Return the (X, Y) coordinate for the center point of the cell that contains the specified text.  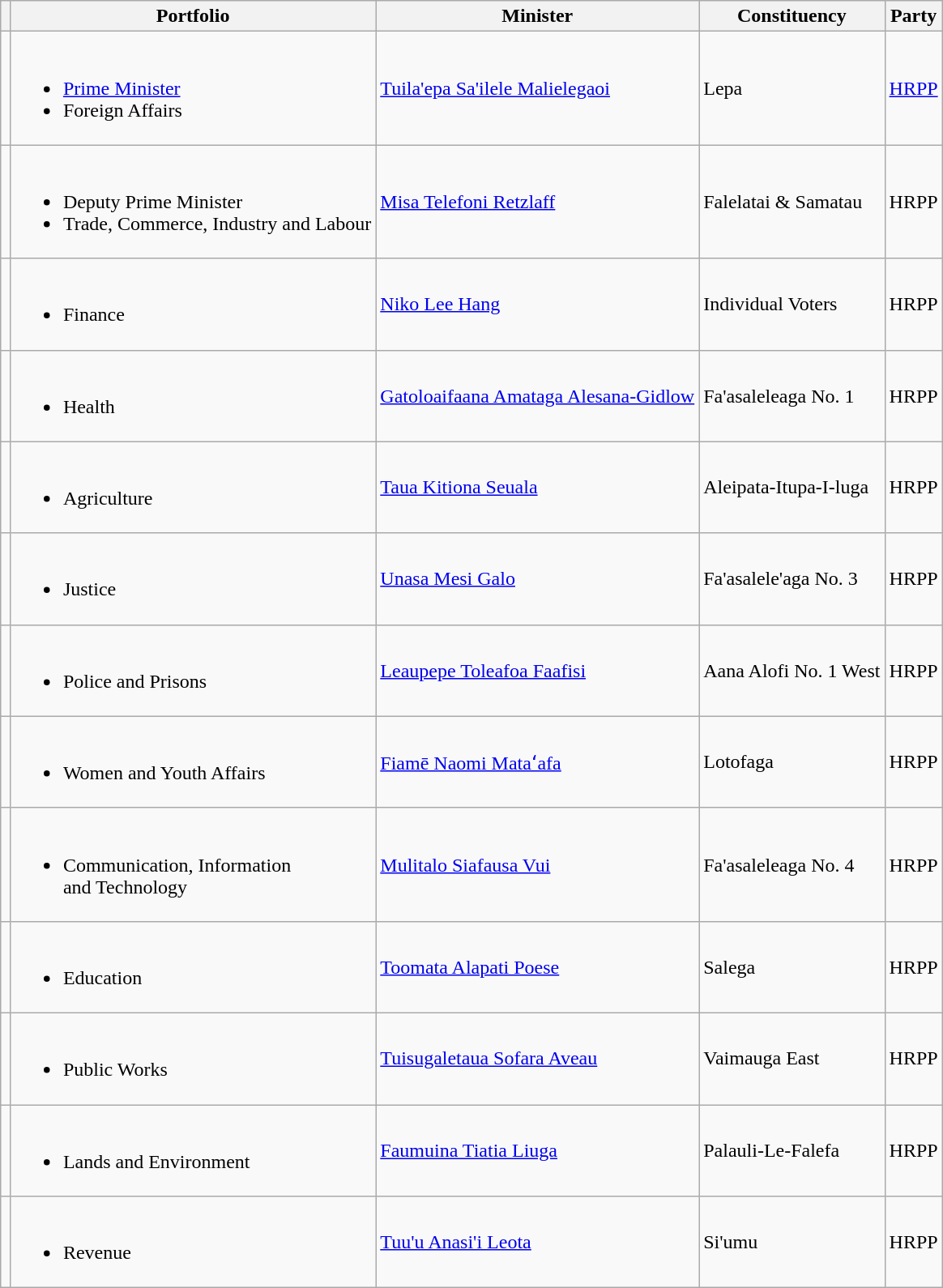
Public Works (193, 1058)
Individual Voters (792, 305)
Falelatai & Samatau (792, 202)
Deputy Prime MinisterTrade, Commerce, Industry and Labour (193, 202)
Toomata Alapati Poese (538, 967)
Party (914, 16)
Salega (792, 967)
Lepa (792, 88)
Education (193, 967)
Women and Youth Affairs (193, 761)
Misa Telefoni Retzlaff (538, 202)
Lands and Environment (193, 1150)
Constituency (792, 16)
Agriculture (193, 488)
Unasa Mesi Galo (538, 578)
Communication, Informationand Technology (193, 864)
Fa'asaleleaga No. 4 (792, 864)
Vaimauga East (792, 1058)
Taua Kitiona Seuala (538, 488)
Minister (538, 16)
Aana Alofi No. 1 West (792, 671)
Police and Prisons (193, 671)
Niko Lee Hang (538, 305)
Revenue (193, 1243)
Palauli-Le-Falefa (792, 1150)
Portfolio (193, 16)
Mulitalo Siafausa Vui (538, 864)
Si'umu (792, 1243)
Health (193, 395)
Justice (193, 578)
Fiamē Naomi Mataʻafa (538, 761)
Tuisugaletaua Sofara Aveau (538, 1058)
Aleipata-Itupa-I-luga (792, 488)
Lotofaga (792, 761)
Tuila'epa Sa'ilele Malielegaoi (538, 88)
Tuu'u Anasi'i Leota (538, 1243)
Leaupepe Toleafoa Faafisi (538, 671)
Prime MinisterForeign Affairs (193, 88)
Faumuina Tiatia Liuga (538, 1150)
Fa'asalele'aga No. 3 (792, 578)
Fa'asaleleaga No. 1 (792, 395)
Gatoloaifaana Amataga Alesana-Gidlow (538, 395)
Finance (193, 305)
